Return [x, y] of the center of cell containing provided text 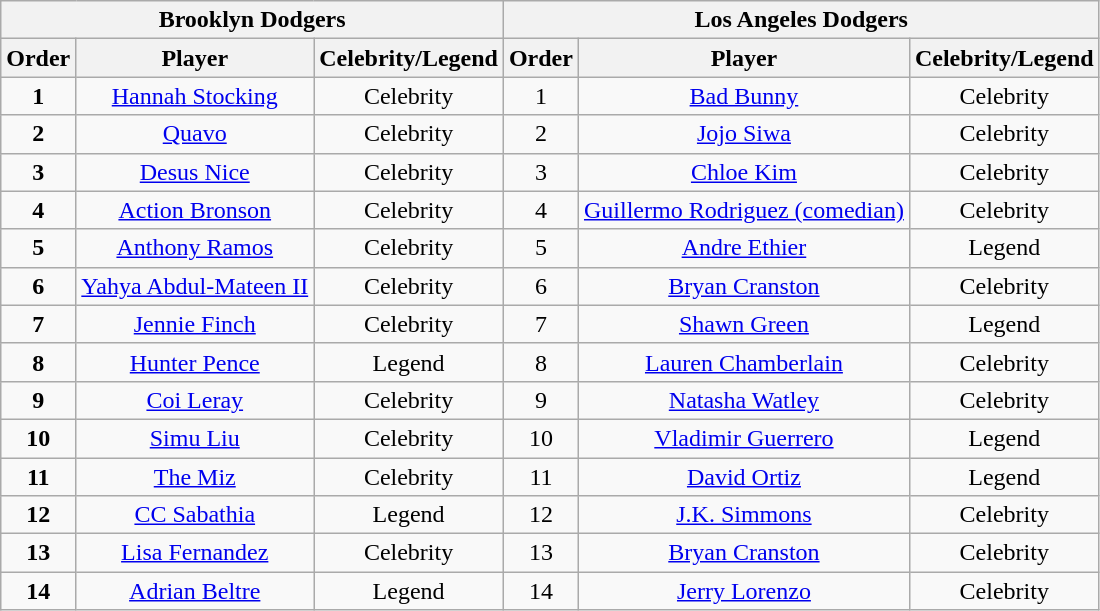
Brooklyn Dodgers [252, 20]
J.K. Simmons [744, 515]
Natasha Watley [744, 400]
Coi Leray [195, 400]
Jerry Lorenzo [744, 591]
Shawn Green [744, 324]
Lauren Chamberlain [744, 362]
Yahya Abdul-Mateen II [195, 286]
Chloe Kim [744, 172]
David Ortiz [744, 477]
Bad Bunny [744, 96]
CC Sabathia [195, 515]
Lisa Fernandez [195, 553]
Los Angeles Dodgers [801, 20]
Jennie Finch [195, 324]
Anthony Ramos [195, 248]
Adrian Beltre [195, 591]
Desus Nice [195, 172]
Action Bronson [195, 210]
Simu Liu [195, 438]
Jojo Siwa [744, 134]
Guillermo Rodriguez (comedian) [744, 210]
Andre Ethier [744, 248]
Hannah Stocking [195, 96]
The Miz [195, 477]
Quavo [195, 134]
Vladimir Guerrero [744, 438]
Hunter Pence [195, 362]
